Return the [X, Y] coordinate for the center point of the cell that contains the specified text.  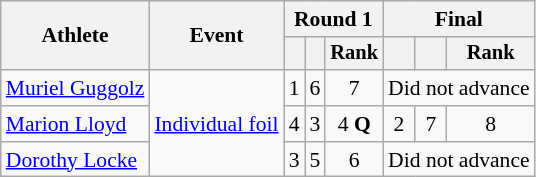
Round 1 [334, 19]
Individual foil [216, 124]
Muriel Guggolz [76, 88]
8 [491, 124]
Marion Lloyd [76, 124]
Athlete [76, 36]
Event [216, 36]
1 [294, 88]
4 Q [354, 124]
3 [316, 124]
4 [294, 124]
6 [316, 88]
Final [459, 19]
Did not advance [459, 88]
2 [399, 124]
